Provide the (x, y) coordinate of the cell's center where the given text is located.  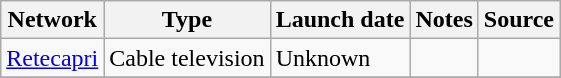
Launch date (340, 20)
Network (52, 20)
Retecapri (52, 58)
Unknown (340, 58)
Source (518, 20)
Notes (444, 20)
Cable television (187, 58)
Type (187, 20)
